Extract the (X, Y) coordinate from the center of the cell holding the provided text.  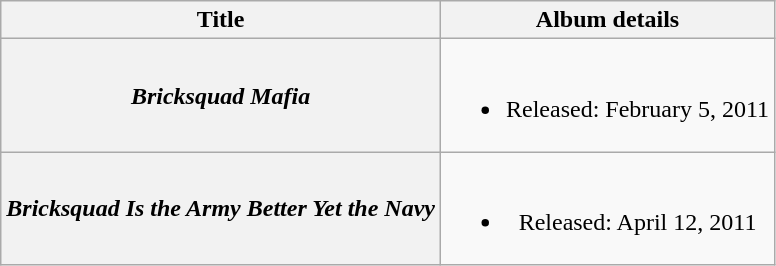
Bricksquad Mafia (221, 96)
Title (221, 20)
Released: April 12, 2011 (607, 208)
Album details (607, 20)
Released: February 5, 2011 (607, 96)
Bricksquad Is the Army Better Yet the Navy (221, 208)
